For the text-containing cell, return its midpoint in (X, Y) coordinate format. 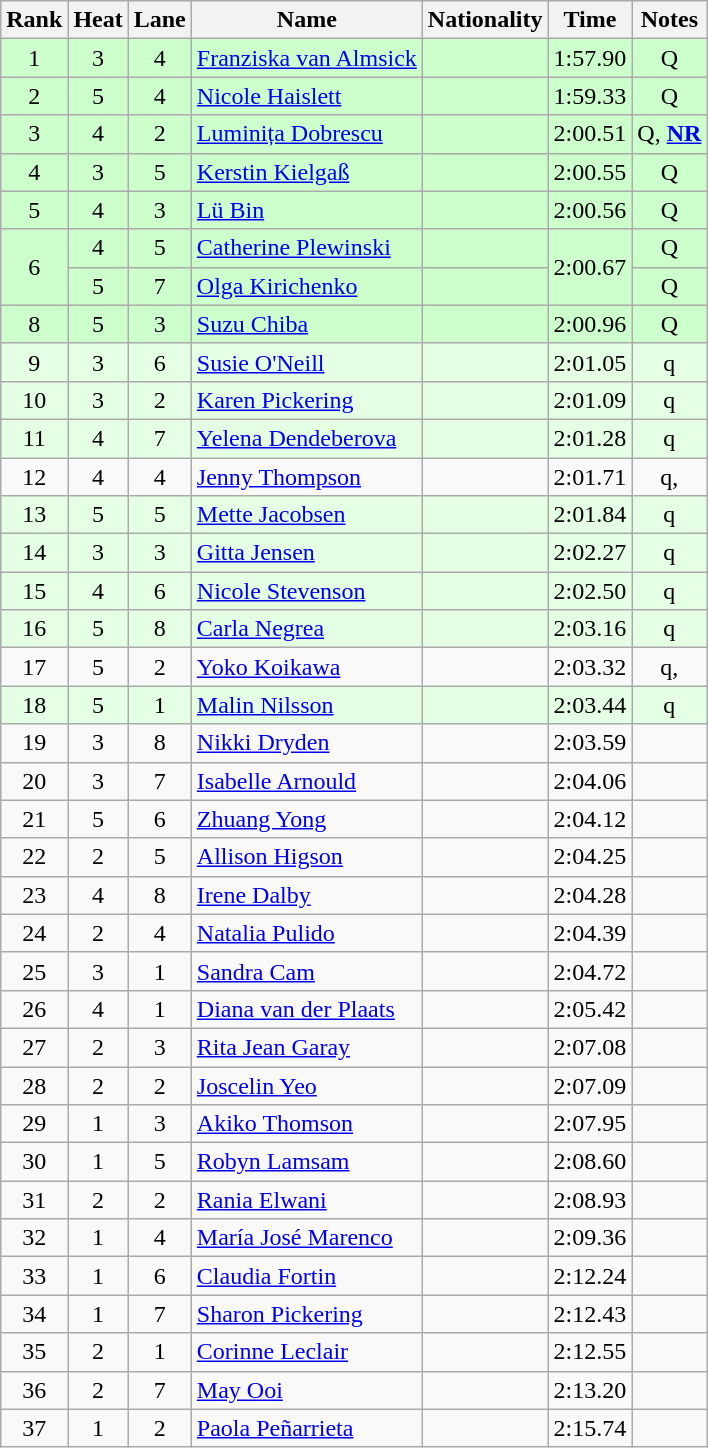
Claudia Fortin (306, 1276)
19 (34, 743)
Notes (670, 20)
2:00.67 (590, 267)
2:00.55 (590, 172)
May Ooi (306, 1390)
2:07.09 (590, 1085)
2:07.08 (590, 1047)
Joscelin Yeo (306, 1085)
2:12.43 (590, 1314)
Rita Jean Garay (306, 1047)
2:03.32 (590, 667)
2:12.24 (590, 1276)
Mette Jacobsen (306, 515)
33 (34, 1276)
Akiko Thomson (306, 1124)
2:04.39 (590, 933)
2:05.42 (590, 1009)
Lane (160, 20)
Yoko Koikawa (306, 667)
9 (34, 362)
2:07.95 (590, 1124)
1:59.33 (590, 96)
24 (34, 933)
35 (34, 1352)
María José Marenco (306, 1238)
Kerstin Kielgaß (306, 172)
Time (590, 20)
Nikki Dryden (306, 743)
Lü Bin (306, 210)
26 (34, 1009)
27 (34, 1047)
25 (34, 971)
23 (34, 895)
15 (34, 591)
20 (34, 781)
Catherine Plewinski (306, 248)
11 (34, 438)
2:04.28 (590, 895)
14 (34, 553)
Nicole Stevenson (306, 591)
2:00.96 (590, 324)
Jenny Thompson (306, 477)
10 (34, 400)
Gitta Jensen (306, 553)
2:00.51 (590, 134)
2:15.74 (590, 1428)
Sandra Cam (306, 971)
Nationality (485, 20)
2:08.60 (590, 1162)
2:12.55 (590, 1352)
2:00.56 (590, 210)
21 (34, 819)
29 (34, 1124)
Name (306, 20)
Natalia Pulido (306, 933)
Q, NR (670, 134)
2:01.09 (590, 400)
Franziska van Almsick (306, 58)
Irene Dalby (306, 895)
Paola Peñarrieta (306, 1428)
Karen Pickering (306, 400)
Robyn Lamsam (306, 1162)
2:04.25 (590, 857)
Isabelle Arnould (306, 781)
Susie O'Neill (306, 362)
17 (34, 667)
34 (34, 1314)
22 (34, 857)
Yelena Dendeberova (306, 438)
Corinne Leclair (306, 1352)
2:04.06 (590, 781)
2:03.16 (590, 629)
2:08.93 (590, 1200)
2:02.50 (590, 591)
2:04.72 (590, 971)
Heat (98, 20)
2:03.59 (590, 743)
2:01.71 (590, 477)
28 (34, 1085)
37 (34, 1428)
Suzu Chiba (306, 324)
2:02.27 (590, 553)
Zhuang Yong (306, 819)
Luminița Dobrescu (306, 134)
2:13.20 (590, 1390)
Carla Negrea (306, 629)
32 (34, 1238)
2:01.28 (590, 438)
13 (34, 515)
2:04.12 (590, 819)
Sharon Pickering (306, 1314)
16 (34, 629)
Olga Kirichenko (306, 286)
Nicole Haislett (306, 96)
1:57.90 (590, 58)
2:09.36 (590, 1238)
31 (34, 1200)
2:03.44 (590, 705)
30 (34, 1162)
2:01.05 (590, 362)
Allison Higson (306, 857)
Rank (34, 20)
Diana van der Plaats (306, 1009)
12 (34, 477)
2:01.84 (590, 515)
Rania Elwani (306, 1200)
36 (34, 1390)
Malin Nilsson (306, 705)
18 (34, 705)
